Return [x, y] of the center of cell containing provided text 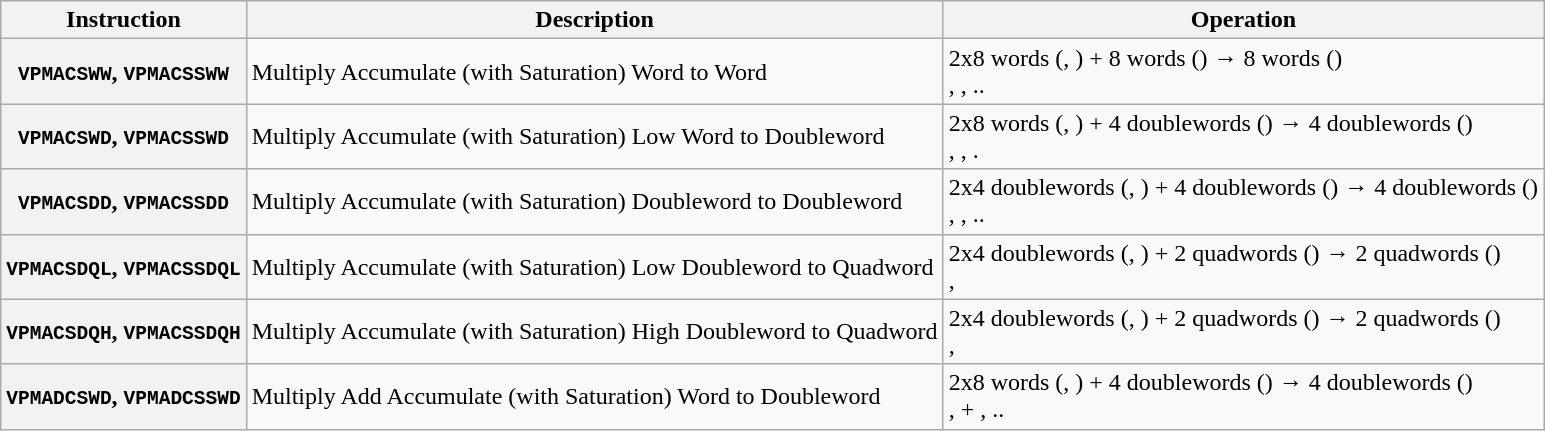
VPMACSWD, VPMACSSWD [124, 136]
VPMACSDQL, VPMACSSDQL [124, 266]
Instruction [124, 20]
2x8 words (, ) + 4 doublewords () → 4 doublewords (), , . [1244, 136]
Multiply Add Accumulate (with Saturation) Word to Doubleword [594, 396]
2x8 words (, ) + 4 doublewords () → 4 doublewords (), + , .. [1244, 396]
Multiply Accumulate (with Saturation) Low Word to Doubleword [594, 136]
2x8 words (, ) + 8 words () → 8 words (), , .. [1244, 72]
Multiply Accumulate (with Saturation) Word to Word [594, 72]
Operation [1244, 20]
VPMACSDQH, VPMACSSDQH [124, 332]
VPMACSDD, VPMACSSDD [124, 202]
Multiply Accumulate (with Saturation) Doubleword to Doubleword [594, 202]
2x4 doublewords (, ) + 4 doublewords () → 4 doublewords (), , .. [1244, 202]
Multiply Accumulate (with Saturation) High Doubleword to Quadword [594, 332]
Multiply Accumulate (with Saturation) Low Doubleword to Quadword [594, 266]
Description [594, 20]
VPMADCSWD, VPMADCSSWD [124, 396]
VPMACSWW, VPMACSSWW [124, 72]
